Identify which cell holds the provided text, then report its (x, y) central coordinate. 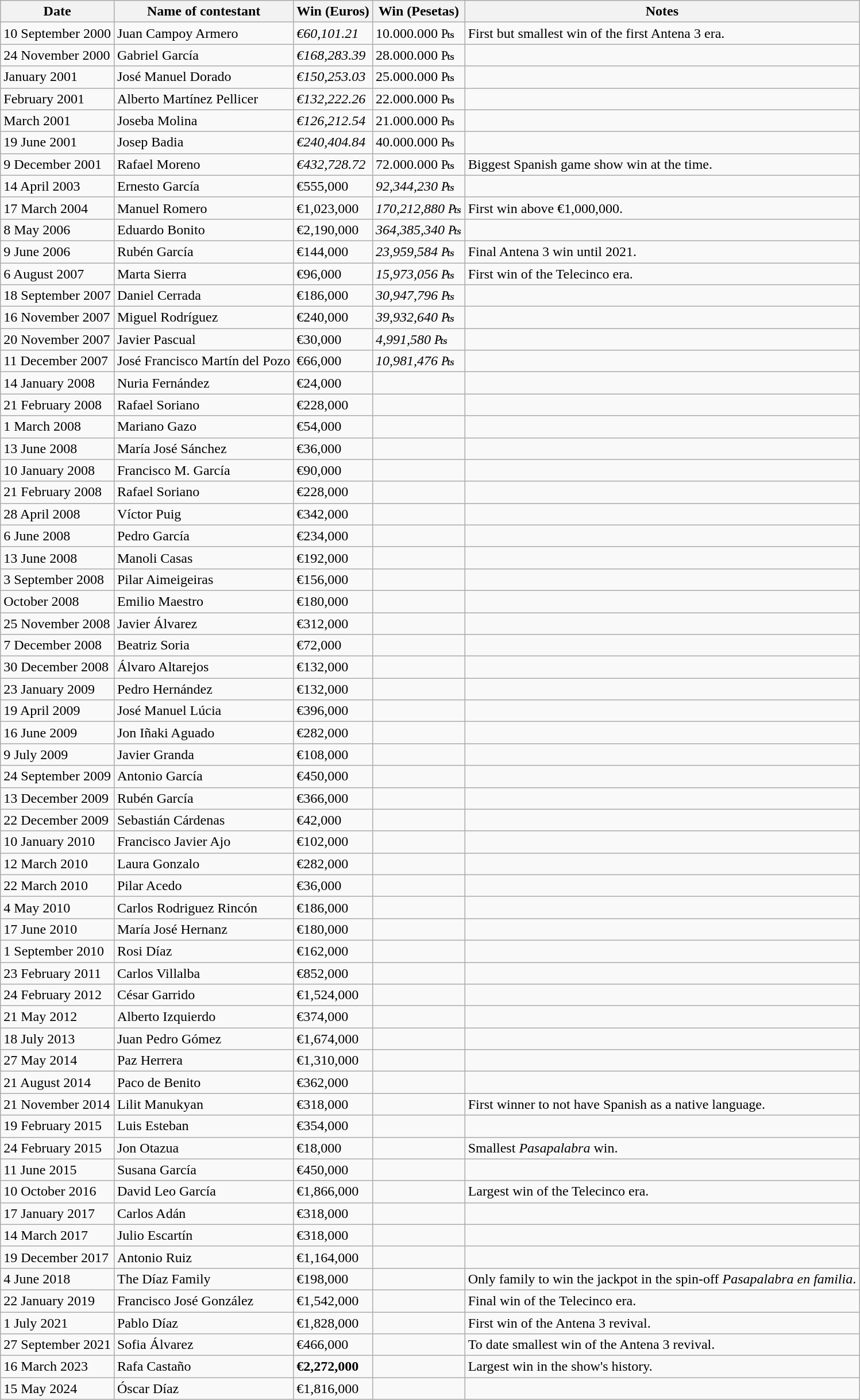
€168,283.39 (333, 55)
13 December 2009 (57, 798)
40.000.000 ₧ (418, 142)
9 December 2001 (57, 164)
Pedro García (203, 536)
Alberto Martínez Pellicer (203, 99)
Laura Gonzalo (203, 864)
21.000.000 ₧ (418, 121)
Miguel Rodríguez (203, 318)
First win of the Antena 3 revival. (662, 1322)
Carlos Villalba (203, 973)
25 November 2008 (57, 623)
Lilit Manukyan (203, 1104)
€432,728.72 (333, 164)
14 April 2003 (57, 186)
Date (57, 11)
4,991,580 ₧ (418, 339)
Mariano Gazo (203, 427)
Daniel Cerrada (203, 296)
Rafa Castaño (203, 1367)
Win (Pesetas) (418, 11)
€1,542,000 (333, 1301)
17 June 2010 (57, 929)
16 March 2023 (57, 1367)
364,385,340 ₧ (418, 230)
Javier Granda (203, 755)
Josep Badia (203, 142)
Manoli Casas (203, 558)
€396,000 (333, 711)
Julio Escartín (203, 1235)
Javier Álvarez (203, 623)
19 April 2009 (57, 711)
Sebastián Cárdenas (203, 820)
€156,000 (333, 579)
17 January 2017 (57, 1213)
Jon Iñaki Aguado (203, 733)
8 May 2006 (57, 230)
January 2001 (57, 77)
Antonio Ruiz (203, 1257)
€555,000 (333, 186)
€240,404.84 (333, 142)
3 September 2008 (57, 579)
€362,000 (333, 1082)
€366,000 (333, 798)
Pedro Hernández (203, 689)
Carlos Adán (203, 1213)
Beatriz Soria (203, 645)
March 2001 (57, 121)
Nuria Fernández (203, 383)
4 May 2010 (57, 907)
€198,000 (333, 1279)
14 January 2008 (57, 383)
21 August 2014 (57, 1082)
Alberto Izquierdo (203, 1017)
€1,310,000 (333, 1061)
€18,000 (333, 1148)
10 January 2008 (57, 470)
Largest win of the Telecinco era. (662, 1192)
Final Antena 3 win until 2021. (662, 252)
€852,000 (333, 973)
Win (Euros) (333, 11)
February 2001 (57, 99)
22 March 2010 (57, 885)
€126,212.54 (333, 121)
72.000.000 ₧ (418, 164)
Smallest Pasapalabra win. (662, 1148)
€54,000 (333, 427)
10 January 2010 (57, 842)
24 September 2009 (57, 776)
Pilar Aimeigeiras (203, 579)
21 November 2014 (57, 1104)
Name of contestant (203, 11)
Javier Pascual (203, 339)
16 June 2009 (57, 733)
€96,000 (333, 274)
Rosi Díaz (203, 951)
Pilar Acedo (203, 885)
92,344,230 ₧ (418, 186)
€1,674,000 (333, 1039)
€2,272,000 (333, 1367)
15,973,056 ₧ (418, 274)
Only family to win the jackpot in the spin-off Pasapalabra en familia. (662, 1279)
10.000.000 ₧ (418, 33)
€66,000 (333, 361)
1 September 2010 (57, 951)
To date smallest win of the Antena 3 revival. (662, 1345)
€24,000 (333, 383)
4 June 2018 (57, 1279)
Rafael Moreno (203, 164)
€30,000 (333, 339)
16 November 2007 (57, 318)
9 July 2009 (57, 755)
€1,524,000 (333, 995)
19 December 2017 (57, 1257)
David Leo García (203, 1192)
18 September 2007 (57, 296)
€108,000 (333, 755)
Álvaro Altarejos (203, 667)
October 2008 (57, 601)
17 March 2004 (57, 208)
24 February 2012 (57, 995)
César Garrido (203, 995)
Manuel Romero (203, 208)
Eduardo Bonito (203, 230)
Paco de Benito (203, 1082)
First but smallest win of the first Antena 3 era. (662, 33)
€466,000 (333, 1345)
Óscar Díaz (203, 1389)
Pablo Díaz (203, 1322)
€342,000 (333, 514)
Emilio Maestro (203, 601)
6 June 2008 (57, 536)
Sofia Álvarez (203, 1345)
23,959,584 ₧ (418, 252)
14 March 2017 (57, 1235)
10 October 2016 (57, 1192)
Víctor Puig (203, 514)
First winner to not have Spanish as a native language. (662, 1104)
Marta Sierra (203, 274)
€60,101.21 (333, 33)
€234,000 (333, 536)
27 September 2021 (57, 1345)
11 December 2007 (57, 361)
11 June 2015 (57, 1170)
€354,000 (333, 1126)
9 June 2006 (57, 252)
€1,816,000 (333, 1389)
Largest win in the show's history. (662, 1367)
Susana García (203, 1170)
20 November 2007 (57, 339)
The Díaz Family (203, 1279)
Luis Esteban (203, 1126)
28.000.000 ₧ (418, 55)
24 November 2000 (57, 55)
10 September 2000 (57, 33)
€240,000 (333, 318)
Francisco M. García (203, 470)
José Manuel Dorado (203, 77)
€162,000 (333, 951)
12 March 2010 (57, 864)
Joseba Molina (203, 121)
€132,222.26 (333, 99)
19 February 2015 (57, 1126)
30,947,796 ₧ (418, 296)
7 December 2008 (57, 645)
€102,000 (333, 842)
Gabriel García (203, 55)
€1,023,000 (333, 208)
Jon Otazua (203, 1148)
€42,000 (333, 820)
José Manuel Lúcia (203, 711)
Notes (662, 11)
22 December 2009 (57, 820)
15 May 2024 (57, 1389)
€150,253.03 (333, 77)
25.000.000 ₧ (418, 77)
First win of the Telecinco era. (662, 274)
1 July 2021 (57, 1322)
Juan Pedro Gómez (203, 1039)
21 May 2012 (57, 1017)
María José Hernanz (203, 929)
10,981,476 ₧ (418, 361)
€1,866,000 (333, 1192)
170,212,880 ₧ (418, 208)
27 May 2014 (57, 1061)
€374,000 (333, 1017)
1 March 2008 (57, 427)
Francisco Javier Ajo (203, 842)
María José Sánchez (203, 448)
22.000.000 ₧ (418, 99)
Ernesto García (203, 186)
23 February 2011 (57, 973)
€1,164,000 (333, 1257)
24 February 2015 (57, 1148)
José Francisco Martín del Pozo (203, 361)
6 August 2007 (57, 274)
28 April 2008 (57, 514)
€1,828,000 (333, 1322)
€72,000 (333, 645)
Antonio García (203, 776)
Carlos Rodriguez Rincón (203, 907)
18 July 2013 (57, 1039)
First win above €1,000,000. (662, 208)
€192,000 (333, 558)
€2,190,000 (333, 230)
Juan Campoy Armero (203, 33)
23 January 2009 (57, 689)
€90,000 (333, 470)
19 June 2001 (57, 142)
Francisco José González (203, 1301)
Final win of the Telecinco era. (662, 1301)
39,932,640 ₧ (418, 318)
€144,000 (333, 252)
30 December 2008 (57, 667)
Biggest Spanish game show win at the time. (662, 164)
22 January 2019 (57, 1301)
€312,000 (333, 623)
Paz Herrera (203, 1061)
